Locate the cell with the specified text and output its [X, Y] center coordinate. 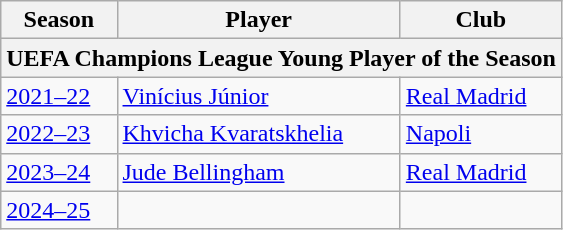
Club [480, 20]
Vinícius Júnior [258, 96]
Jude Bellingham [258, 172]
2023–24 [59, 172]
Khvicha Kvaratskhelia [258, 134]
2024–25 [59, 210]
Season [59, 20]
Napoli [480, 134]
UEFA Champions League Young Player of the Season [282, 58]
2021–22 [59, 96]
2022–23 [59, 134]
Player [258, 20]
